Determine the [X, Y] coordinate at the center of the cell enclosing the given text.  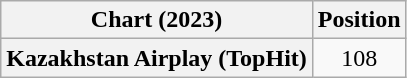
Kazakhstan Airplay (TopHit) [157, 58]
108 [359, 58]
Chart (2023) [157, 20]
Position [359, 20]
